Detect which cell encompasses the target text, then output its (x, y) center coordinate. 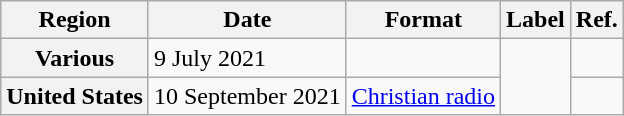
United States (75, 96)
Label (536, 20)
Region (75, 20)
Various (75, 58)
Date (247, 20)
10 September 2021 (247, 96)
Ref. (596, 20)
Format (423, 20)
9 July 2021 (247, 58)
Christian radio (423, 96)
